Provide the [x, y] coordinate of the cell's center where the given text is located.  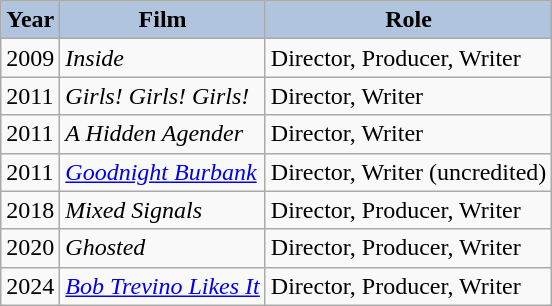
Goodnight Burbank [163, 172]
2009 [30, 58]
Role [408, 20]
Bob Trevino Likes It [163, 286]
Film [163, 20]
Mixed Signals [163, 210]
Director, Writer (uncredited) [408, 172]
Girls! Girls! Girls! [163, 96]
Ghosted [163, 248]
2024 [30, 286]
2020 [30, 248]
Inside [163, 58]
A Hidden Agender [163, 134]
2018 [30, 210]
Year [30, 20]
